Locate the cell with the specified text and output its (X, Y) center coordinate. 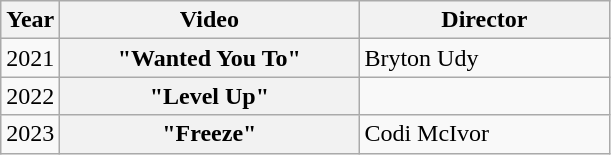
Director (484, 20)
"Level Up" (210, 96)
"Wanted You To" (210, 58)
2022 (30, 96)
2023 (30, 134)
"Freeze" (210, 134)
Video (210, 20)
Bryton Udy (484, 58)
Codi McIvor (484, 134)
2021 (30, 58)
Year (30, 20)
